Pinpoint the cell where the given text exists, returning its [X, Y] midpoint coordinate. 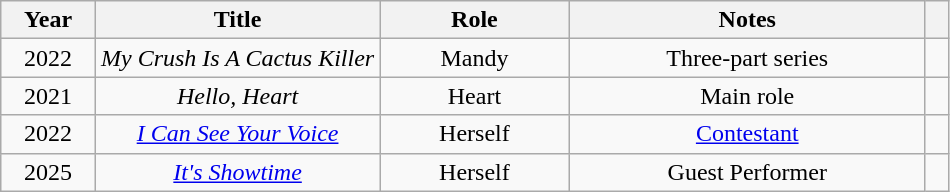
Year [48, 20]
2025 [48, 172]
2021 [48, 96]
Title [237, 20]
Mandy [474, 58]
My Crush Is A Cactus Killer [237, 58]
Notes [747, 20]
Hello, Heart [237, 96]
Three-part series [747, 58]
Heart [474, 96]
Role [474, 20]
Contestant [747, 134]
Main role [747, 96]
Guest Performer [747, 172]
It's Showtime [237, 172]
I Can See Your Voice [237, 134]
